Capture the cell that displays the provided text and extract its [X, Y] central coordinate. 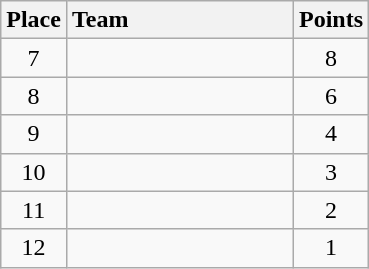
11 [34, 210]
6 [332, 96]
9 [34, 134]
2 [332, 210]
Place [34, 20]
Team [180, 20]
10 [34, 172]
12 [34, 248]
7 [34, 58]
3 [332, 172]
Points [332, 20]
4 [332, 134]
1 [332, 248]
